Return (X, Y) of the center of cell containing provided text 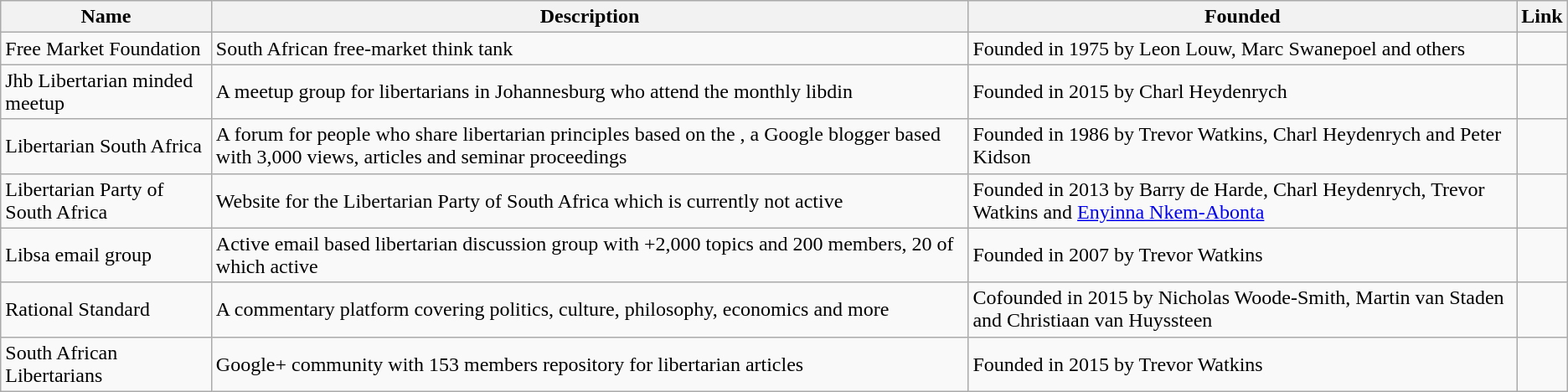
A meetup group for libertarians in Johannesburg who attend the monthly libdin (590, 92)
Founded in 2015 by Trevor Watkins (1243, 364)
Founded in 2013 by Barry de Harde, Charl Heydenrych, Trevor Watkins and Enyinna Nkem-Abonta (1243, 201)
Libertarian South Africa (106, 146)
Description (590, 17)
A forum for people who share libertarian principles based on the , a Google blogger based with 3,000 views, articles and seminar proceedings (590, 146)
Founded in 1975 by Leon Louw, Marc Swanepoel and others (1243, 49)
Rational Standard (106, 310)
Active email based libertarian discussion group with +2,000 topics and 200 members, 20 of which active (590, 255)
South African free-market think tank (590, 49)
Google+ community with 153 members repository for libertarian articles (590, 364)
Jhb Libertarian minded meetup (106, 92)
A commentary platform covering politics, culture, philosophy, economics and more (590, 310)
Free Market Foundation (106, 49)
Founded (1243, 17)
Libertarian Party of South Africa (106, 201)
South African Libertarians (106, 364)
Founded in 2007 by Trevor Watkins (1243, 255)
Name (106, 17)
Cofounded in 2015 by Nicholas Woode-Smith, Martin van Staden and Christiaan van Huyssteen (1243, 310)
Libsa email group (106, 255)
Website for the Libertarian Party of South Africa which is currently not active (590, 201)
Link (1542, 17)
Founded in 1986 by Trevor Watkins, Charl Heydenrych and Peter Kidson (1243, 146)
Founded in 2015 by Charl Heydenrych (1243, 92)
